Provide the [x, y] coordinate of the cell's center where the given text is located.  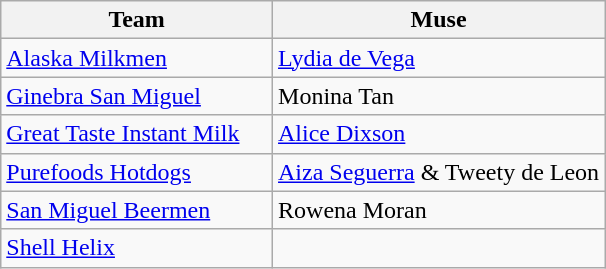
Purefoods Hotdogs [137, 172]
Rowena Moran [439, 210]
Alaska Milkmen [137, 58]
Alice Dixson [439, 134]
Muse [439, 20]
Ginebra San Miguel [137, 96]
Great Taste Instant Milk [137, 134]
San Miguel Beermen [137, 210]
Shell Helix [137, 248]
Lydia de Vega [439, 58]
Aiza Seguerra & Tweety de Leon [439, 172]
Team [137, 20]
Monina Tan [439, 96]
